Detect which cell encompasses the target text, then output its [X, Y] center coordinate. 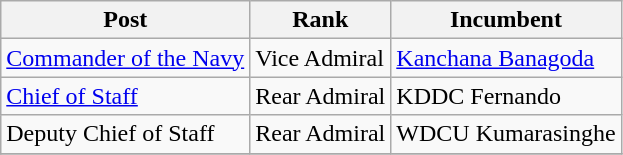
WDCU Kumarasinghe [506, 134]
Vice Admiral [320, 58]
Deputy Chief of Staff [126, 134]
KDDC Fernando [506, 96]
Post [126, 20]
Incumbent [506, 20]
Kanchana Banagoda [506, 58]
Rank [320, 20]
Chief of Staff [126, 96]
Commander of the Navy [126, 58]
